Locate the cell with the specified text and output its (x, y) center coordinate. 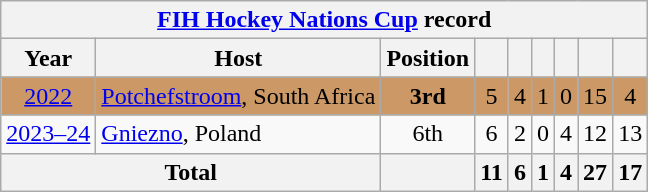
Position (428, 58)
17 (630, 172)
Potchefstroom, South Africa (238, 96)
2022 (48, 96)
3rd (428, 96)
13 (630, 134)
Total (191, 172)
Gniezno, Poland (238, 134)
6th (428, 134)
2023–24 (48, 134)
15 (596, 96)
Host (238, 58)
5 (492, 96)
FIH Hockey Nations Cup record (324, 20)
27 (596, 172)
12 (596, 134)
11 (492, 172)
2 (520, 134)
Year (48, 58)
